Scan for the cell matching the given text and deliver its (X, Y) coordinate at center. 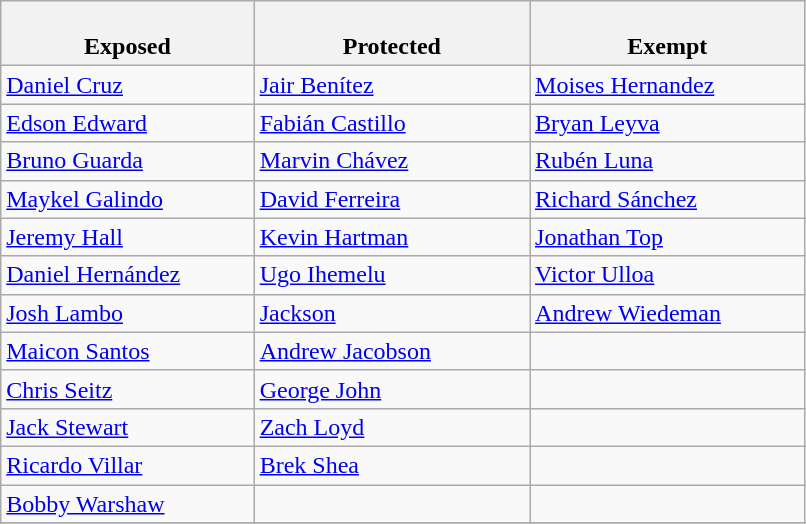
Daniel Cruz (128, 85)
Exposed (128, 34)
Andrew Wiedeman (668, 313)
Jonathan Top (668, 237)
Jair Benítez (392, 85)
Daniel Hernández (128, 275)
Richard Sánchez (668, 199)
Jeremy Hall (128, 237)
Jackson (392, 313)
Victor Ulloa (668, 275)
Zach Loyd (392, 427)
Bryan Leyva (668, 123)
Josh Lambo (128, 313)
Bruno Guarda (128, 161)
Moises Hernandez (668, 85)
Edson Edward (128, 123)
Maykel Galindo (128, 199)
Rubén Luna (668, 161)
Chris Seitz (128, 389)
Fabián Castillo (392, 123)
Protected (392, 34)
Exempt (668, 34)
David Ferreira (392, 199)
Maicon Santos (128, 351)
Andrew Jacobson (392, 351)
Brek Shea (392, 465)
Bobby Warshaw (128, 503)
Jack Stewart (128, 427)
Ugo Ihemelu (392, 275)
Kevin Hartman (392, 237)
George John (392, 389)
Marvin Chávez (392, 161)
Ricardo Villar (128, 465)
